Pinpoint the cell where the given text exists, returning its [x, y] midpoint coordinate. 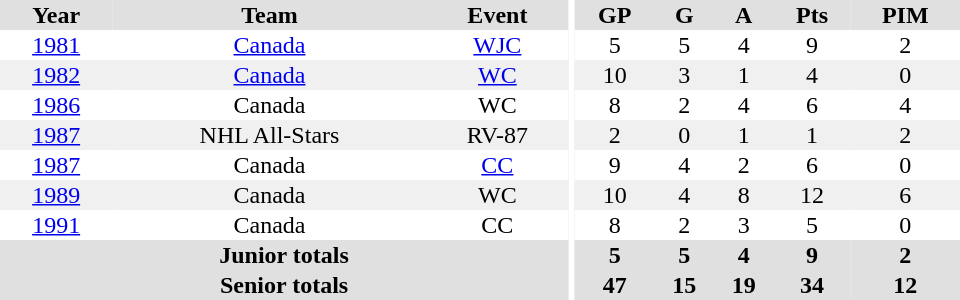
PIM [906, 15]
1991 [56, 225]
GP [615, 15]
Senior totals [284, 285]
34 [812, 285]
15 [684, 285]
RV-87 [498, 135]
Junior totals [284, 255]
A [744, 15]
1989 [56, 195]
Event [498, 15]
Pts [812, 15]
47 [615, 285]
G [684, 15]
19 [744, 285]
Year [56, 15]
Team [269, 15]
1981 [56, 45]
1982 [56, 75]
NHL All-Stars [269, 135]
WJC [498, 45]
1986 [56, 105]
